Identify which cell holds the provided text, then report its [X, Y] central coordinate. 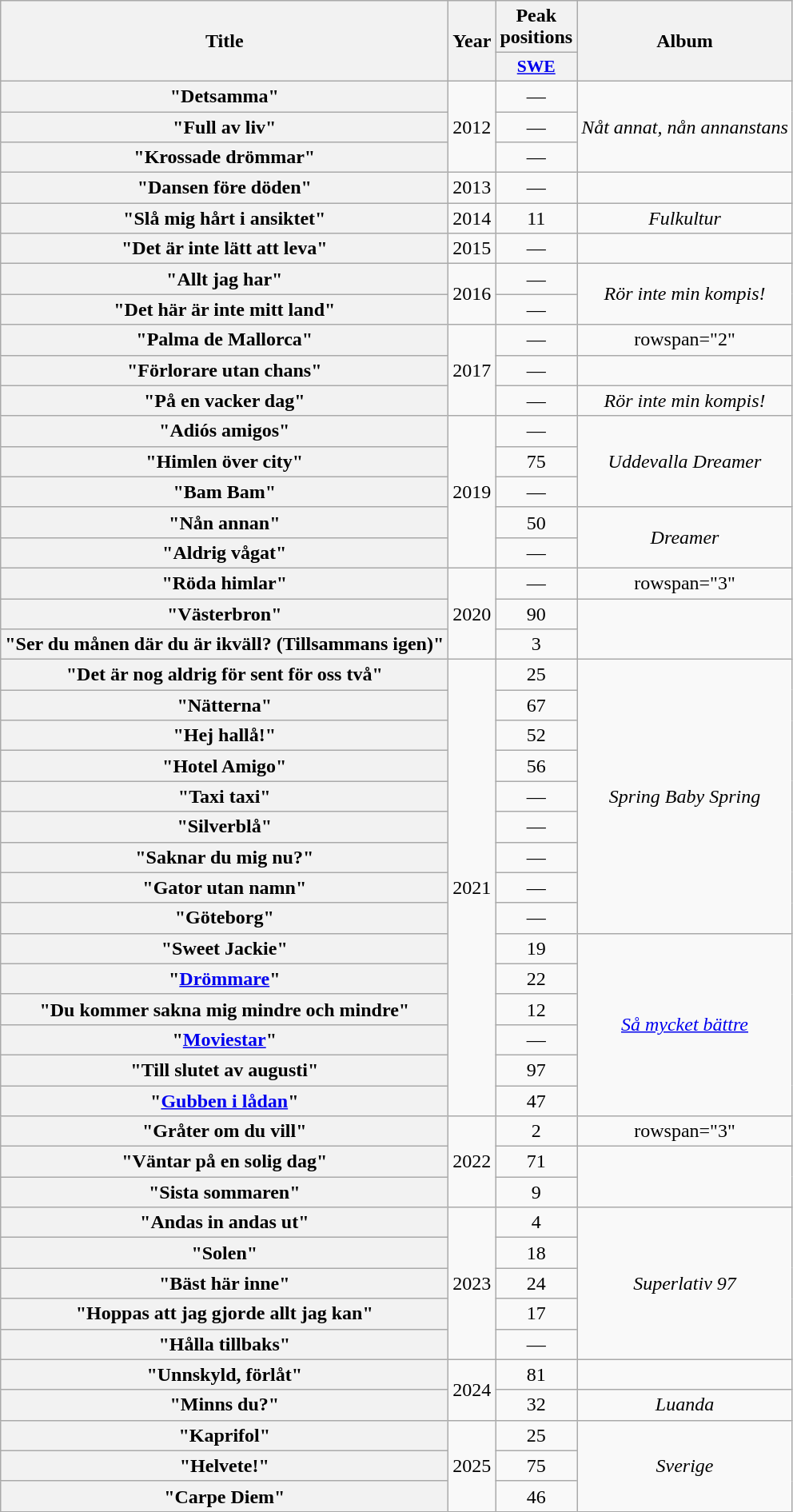
17 [536, 1314]
2015 [472, 249]
"Nätterna" [225, 705]
50 [536, 522]
2022 [472, 1162]
22 [536, 979]
67 [536, 705]
"Dansen före döden" [225, 188]
2021 [472, 888]
"Krossade drömmar" [225, 158]
2012 [472, 126]
Nåt annat, nån annanstans [685, 126]
Peak positions [536, 27]
"Taxi taxi" [225, 796]
Luanda [685, 1405]
Album [685, 42]
"Det här är inte mitt land" [225, 309]
18 [536, 1253]
"Gator utan namn" [225, 888]
"Full av liv" [225, 127]
97 [536, 1070]
"Andas in andas ut" [225, 1223]
"Det är inte lätt att leva" [225, 249]
3 [536, 644]
"Drömmare" [225, 979]
24 [536, 1283]
2023 [472, 1283]
71 [536, 1162]
"Ser du månen där du är ikväll? (Tillsammans igen)" [225, 644]
"Det är nog aldrig för sent för oss två" [225, 675]
rowspan="2" [685, 340]
"Sista sommaren" [225, 1192]
2025 [472, 1466]
"Hoppas att jag gjorde allt jag kan" [225, 1314]
"Bäst här inne" [225, 1283]
Dreamer [685, 537]
19 [536, 948]
2014 [472, 218]
"Moviestar" [225, 1039]
2019 [472, 492]
4 [536, 1223]
"Förlorare utan chans" [225, 370]
Sverige [685, 1466]
2024 [472, 1390]
"Bam Bam" [225, 492]
12 [536, 1009]
"Gråter om du vill" [225, 1131]
Fulkultur [685, 218]
"Hotel Amigo" [225, 766]
"Hålla tillbaks" [225, 1344]
"Till slutet av augusti" [225, 1070]
52 [536, 736]
90 [536, 613]
"Göteborg" [225, 918]
56 [536, 766]
"Himlen över city" [225, 461]
47 [536, 1101]
Year [472, 42]
Spring Baby Spring [685, 796]
"Helvete!" [225, 1466]
Uddevalla Dreamer [685, 461]
SWE [536, 67]
"Allt jag har" [225, 279]
"Solen" [225, 1253]
"Adiós amigos" [225, 431]
"Carpe Diem" [225, 1496]
"Aldrig vågat" [225, 553]
"Röda himlar" [225, 583]
"Västerbron" [225, 613]
81 [536, 1374]
Superlativ 97 [685, 1283]
2013 [472, 188]
"Väntar på en solig dag" [225, 1162]
"På en vacker dag" [225, 401]
"Gubben i lådan" [225, 1101]
"Saknar du mig nu?" [225, 857]
"Silverblå" [225, 827]
11 [536, 218]
2017 [472, 370]
"Kaprifol" [225, 1435]
"Unnskyld, förlåt" [225, 1374]
2020 [472, 613]
32 [536, 1405]
"Hej hallå!" [225, 736]
2016 [472, 294]
2 [536, 1131]
"Minns du?" [225, 1405]
"Sweet Jackie" [225, 948]
"Slå mig hårt i ansiktet" [225, 218]
9 [536, 1192]
Title [225, 42]
"Nån annan" [225, 522]
"Du kommer sakna mig mindre och mindre" [225, 1009]
46 [536, 1496]
"Detsamma" [225, 96]
"Palma de Mallorca" [225, 340]
Så mycket bättre [685, 1024]
